Detect which cell encompasses the target text, then output its [x, y] center coordinate. 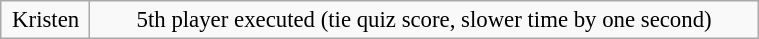
5th player executed (tie quiz score, slower time by one second) [424, 20]
Kristen [46, 20]
